Capture the cell that displays the provided text and extract its [X, Y] central coordinate. 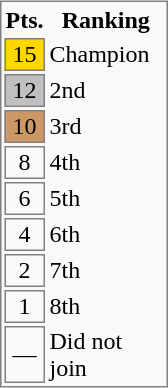
8 [24, 164]
7th [106, 272]
8th [106, 308]
Pts. [24, 21]
3rd [106, 128]
6 [24, 200]
Champion [106, 56]
Did not join [106, 356]
4 [24, 236]
12 [24, 92]
Ranking [106, 21]
— [24, 356]
5th [106, 200]
4th [106, 164]
2nd [106, 92]
6th [106, 236]
1 [24, 308]
2 [24, 272]
10 [24, 128]
15 [24, 56]
